Extract the (x, y) coordinate from the center of the cell holding the provided text.  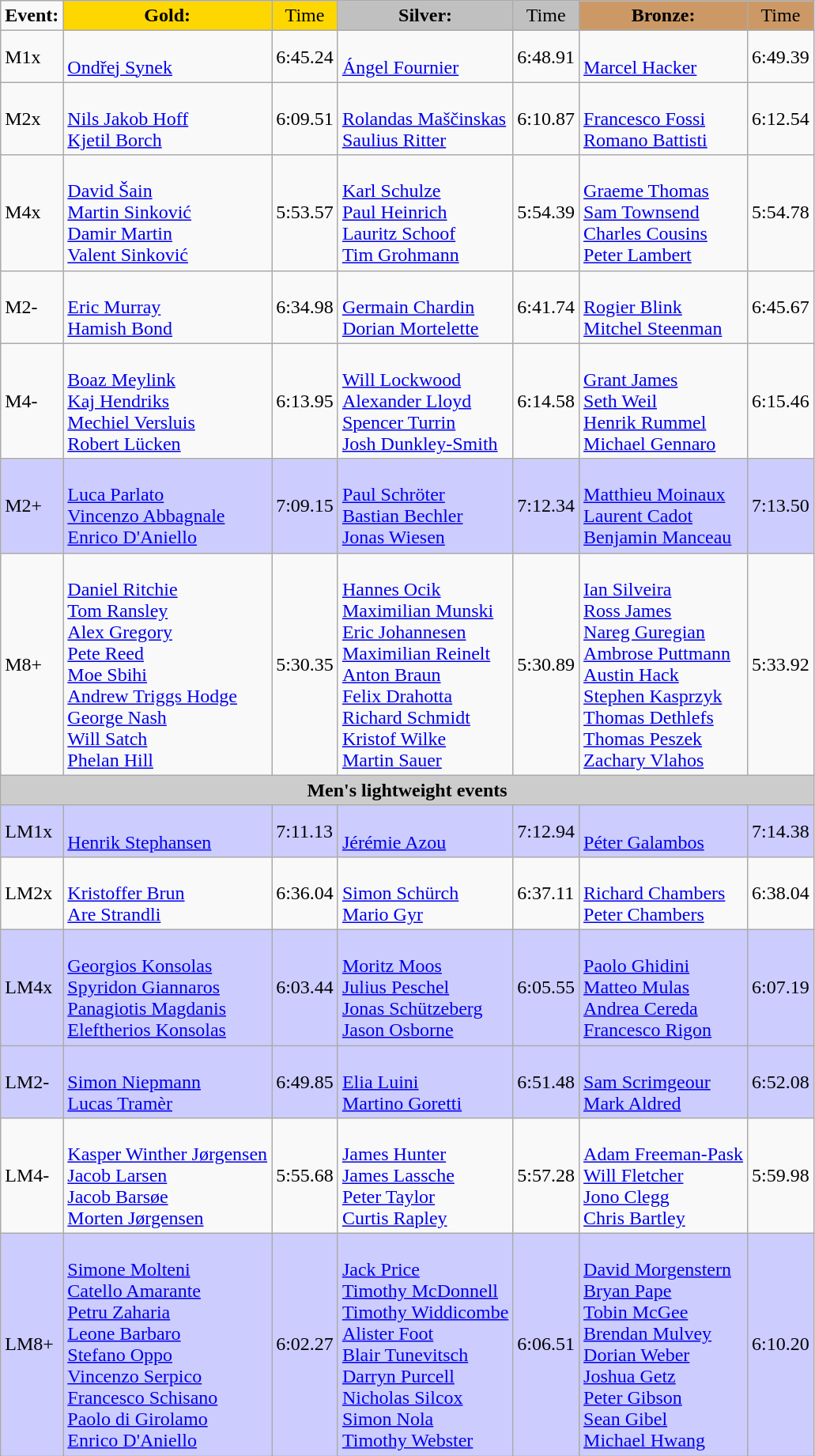
LM2- (32, 1082)
LM4- (32, 1176)
LM4x (32, 987)
Jack PriceTimothy McDonnellTimothy WiddicombeAlister FootBlair TunevitschDarryn PurcellNicholas SilcoxSimon NolaTimothy Webster (425, 1344)
6:14.58 (546, 401)
Luca ParlatoVincenzo AbbagnaleEnrico D'Aniello (168, 506)
Rogier BlinkMitchel Steenman (664, 307)
7:12.94 (546, 830)
Bronze: (664, 16)
Henrik Stephansen (168, 830)
5:33.92 (781, 664)
6:38.04 (781, 893)
Adam Freeman-PaskWill FletcherJono CleggChris Bartley (664, 1176)
Simon NiepmannLucas Tramèr (168, 1082)
James HunterJames LasschePeter TaylorCurtis Rapley (425, 1176)
Hannes OcikMaximilian MunskiEric JohannesenMaximilian ReineltAnton BraunFelix DrahottaRichard SchmidtKristof WilkeMartin Sauer (425, 664)
Men's lightweight events (408, 790)
Grant JamesSeth WeilHenrik RummelMichael Gennaro (664, 401)
6:12.54 (781, 119)
6:10.87 (546, 119)
5:30.89 (546, 664)
6:06.51 (546, 1344)
6:13.95 (305, 401)
7:13.50 (781, 506)
5:57.28 (546, 1176)
5:53.57 (305, 213)
5:54.78 (781, 213)
6:49.39 (781, 57)
Nils Jakob HoffKjetil Borch (168, 119)
6:10.20 (781, 1344)
Germain ChardinDorian Mortelette (425, 307)
6:03.44 (305, 987)
LM2x (32, 893)
M2- (32, 307)
Paolo GhidiniMatteo MulasAndrea CeredaFrancesco Rigon (664, 987)
Ondřej Synek (168, 57)
David MorgensternBryan PapeTobin McGeeBrendan MulveyDorian WeberJoshua GetzPeter GibsonSean GibelMichael Hwang (664, 1344)
Daniel RitchieTom RansleyAlex GregoryPete ReedMoe SbihiAndrew Triggs HodgeGeorge NashWill SatchPhelan Hill (168, 664)
Kristoffer BrunAre Strandli (168, 893)
7:11.13 (305, 830)
M4x (32, 213)
Matthieu MoinauxLaurent CadotBenjamin Manceau (664, 506)
M4- (32, 401)
6:51.48 (546, 1082)
Elia LuiniMartino Goretti (425, 1082)
Eric MurrayHamish Bond (168, 307)
Silver: (425, 16)
5:30.35 (305, 664)
5:55.68 (305, 1176)
Kasper Winther JørgensenJacob LarsenJacob BarsøeMorten Jørgensen (168, 1176)
6:07.19 (781, 987)
Jérémie Azou (425, 830)
M2x (32, 119)
6:45.24 (305, 57)
7:09.15 (305, 506)
M2+ (32, 506)
Richard ChambersPeter Chambers (664, 893)
6:49.85 (305, 1082)
Francesco FossiRomano Battisti (664, 119)
6:05.55 (546, 987)
Simon SchürchMario Gyr (425, 893)
Ian SilveiraRoss JamesNareg GuregianAmbrose PuttmannAustin HackStephen KasprzykThomas DethlefsThomas PeszekZachary Vlahos (664, 664)
LM8+ (32, 1344)
Will LockwoodAlexander LloydSpencer TurrinJosh Dunkley-Smith (425, 401)
Karl SchulzePaul HeinrichLauritz SchoofTim Grohmann (425, 213)
M1x (32, 57)
5:59.98 (781, 1176)
David ŠainMartin SinkovićDamir MartinValent Sinković (168, 213)
Graeme ThomasSam TownsendCharles CousinsPeter Lambert (664, 213)
Simone MolteniCatello AmarantePetru ZahariaLeone BarbaroStefano OppoVincenzo SerpicoFrancesco SchisanoPaolo di GirolamoEnrico D'Aniello (168, 1344)
Marcel Hacker (664, 57)
Sam ScrimgeourMark Aldred (664, 1082)
6:34.98 (305, 307)
6:41.74 (546, 307)
6:02.27 (305, 1344)
6:48.91 (546, 57)
Georgios KonsolasSpyridon GiannarosPanagiotis MagdanisEleftherios Konsolas (168, 987)
6:09.51 (305, 119)
7:14.38 (781, 830)
Boaz MeylinkKaj HendriksMechiel VersluisRobert Lücken (168, 401)
6:15.46 (781, 401)
7:12.34 (546, 506)
M8+ (32, 664)
Gold: (168, 16)
Moritz MoosJulius PeschelJonas SchützebergJason Osborne (425, 987)
6:36.04 (305, 893)
5:54.39 (546, 213)
Ángel Fournier (425, 57)
6:52.08 (781, 1082)
LM1x (32, 830)
6:45.67 (781, 307)
Rolandas MaščinskasSaulius Ritter (425, 119)
6:37.11 (546, 893)
Event: (32, 16)
Péter Galambos (664, 830)
Paul SchröterBastian BechlerJonas Wiesen (425, 506)
